Determine the (x, y) coordinate at the center of the cell enclosing the given text.  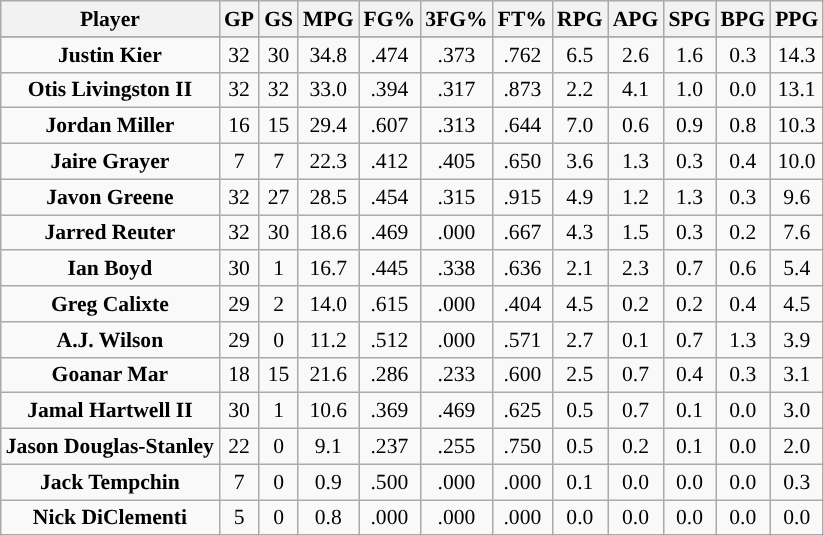
3.1 (796, 375)
.571 (522, 340)
RPG (580, 19)
2.6 (636, 55)
.615 (390, 304)
.313 (456, 126)
2.0 (796, 447)
10.0 (796, 162)
Jaire Grayer (110, 162)
.405 (456, 162)
FG% (390, 19)
29.4 (328, 126)
.607 (390, 126)
.373 (456, 55)
11.2 (328, 340)
2.5 (580, 375)
.454 (390, 197)
.873 (522, 90)
9.6 (796, 197)
.286 (390, 375)
FT% (522, 19)
5.4 (796, 269)
5 (239, 518)
Justin Kier (110, 55)
1.2 (636, 197)
7.6 (796, 233)
Jordan Miller (110, 126)
Jarred Reuter (110, 233)
Javon Greene (110, 197)
22 (239, 447)
SPG (689, 19)
Ian Boyd (110, 269)
.369 (390, 411)
PPG (796, 19)
6.5 (580, 55)
21.6 (328, 375)
4.3 (580, 233)
16 (239, 126)
2.1 (580, 269)
10.6 (328, 411)
2.2 (580, 90)
.317 (456, 90)
.338 (456, 269)
3.6 (580, 162)
.636 (522, 269)
.445 (390, 269)
MPG (328, 19)
28.5 (328, 197)
2 (278, 304)
22.3 (328, 162)
3FG% (456, 19)
Jason Douglas-Stanley (110, 447)
1.0 (689, 90)
GP (239, 19)
Player (110, 19)
7.0 (580, 126)
.915 (522, 197)
10.3 (796, 126)
Nick DiClementi (110, 518)
14.0 (328, 304)
16.7 (328, 269)
Jack Tempchin (110, 482)
27 (278, 197)
3.9 (796, 340)
.412 (390, 162)
4.9 (580, 197)
.600 (522, 375)
.237 (390, 447)
Greg Calixte (110, 304)
.474 (390, 55)
.762 (522, 55)
A.J. Wilson (110, 340)
.233 (456, 375)
33.0 (328, 90)
.644 (522, 126)
Goanar Mar (110, 375)
18.6 (328, 233)
13.1 (796, 90)
.750 (522, 447)
9.1 (328, 447)
.512 (390, 340)
14.3 (796, 55)
3.0 (796, 411)
.625 (522, 411)
.394 (390, 90)
Otis Livingston II (110, 90)
.404 (522, 304)
APG (636, 19)
1.5 (636, 233)
.315 (456, 197)
GS (278, 19)
Jamal Hartwell II (110, 411)
.667 (522, 233)
.650 (522, 162)
BPG (744, 19)
18 (239, 375)
.255 (456, 447)
2.7 (580, 340)
2.3 (636, 269)
4.1 (636, 90)
34.8 (328, 55)
1.6 (689, 55)
.500 (390, 482)
